Find where the given text appears and provide that cell's center as [X, Y] coordinate. 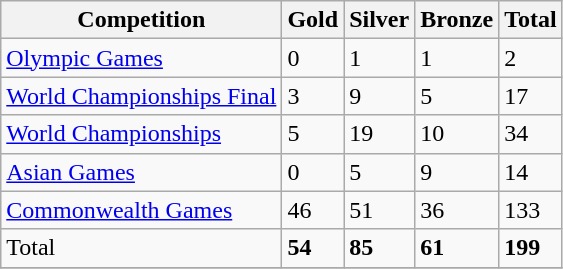
Asian Games [142, 172]
Gold [313, 20]
61 [457, 248]
Bronze [457, 20]
19 [380, 134]
46 [313, 210]
Silver [380, 20]
51 [380, 210]
Commonwealth Games [142, 210]
Competition [142, 20]
World Championships Final [142, 96]
10 [457, 134]
34 [531, 134]
World Championships [142, 134]
17 [531, 96]
199 [531, 248]
Olympic Games [142, 58]
2 [531, 58]
3 [313, 96]
54 [313, 248]
14 [531, 172]
133 [531, 210]
36 [457, 210]
85 [380, 248]
